Identify which cell holds the provided text, then report its (X, Y) central coordinate. 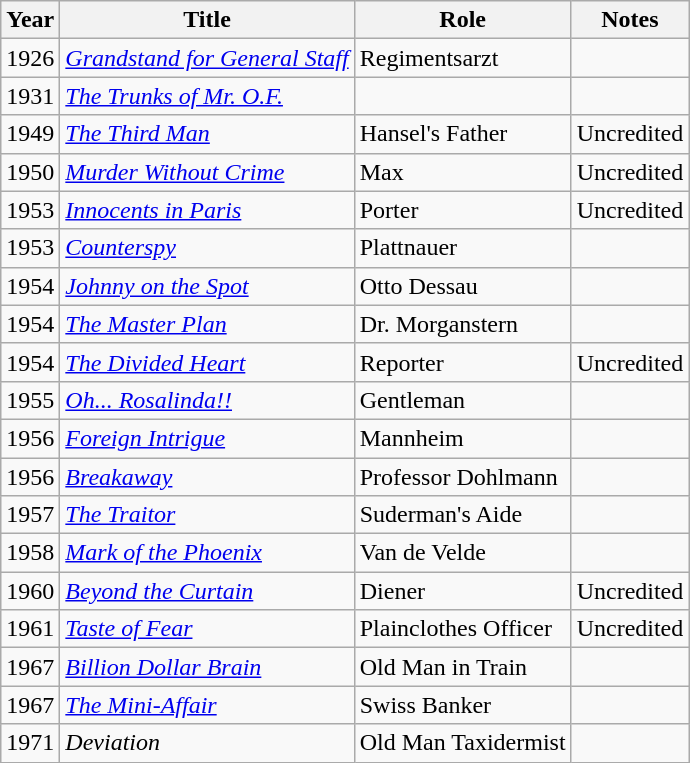
Old Man Taxidermist (462, 743)
Professor Dohlmann (462, 477)
Beyond the Curtain (207, 591)
Grandstand for General Staff (207, 58)
Max (462, 172)
Innocents in Paris (207, 210)
Reporter (462, 362)
Porter (462, 210)
Van de Velde (462, 553)
Year (30, 20)
Regimentsarzt (462, 58)
Swiss Banker (462, 705)
The Mini-Affair (207, 705)
Plainclothes Officer (462, 629)
1971 (30, 743)
The Divided Heart (207, 362)
1958 (30, 553)
Taste of Fear (207, 629)
Otto Dessau (462, 286)
Billion Dollar Brain (207, 667)
Counterspy (207, 248)
1960 (30, 591)
Mannheim (462, 438)
The Third Man (207, 134)
Suderman's Aide (462, 515)
1961 (30, 629)
Mark of the Phoenix (207, 553)
Deviation (207, 743)
Role (462, 20)
Diener (462, 591)
Old Man in Train (462, 667)
Breakaway (207, 477)
The Traitor (207, 515)
1950 (30, 172)
Hansel's Father (462, 134)
Notes (630, 20)
Murder Without Crime (207, 172)
1926 (30, 58)
Oh... Rosalinda!! (207, 400)
1949 (30, 134)
Dr. Morganstern (462, 324)
Gentleman (462, 400)
Title (207, 20)
Johnny on the Spot (207, 286)
1955 (30, 400)
The Master Plan (207, 324)
1931 (30, 96)
The Trunks of Mr. O.F. (207, 96)
Foreign Intrigue (207, 438)
1957 (30, 515)
Plattnauer (462, 248)
